Provide the [x, y] coordinate of the cell's center where the given text is located.  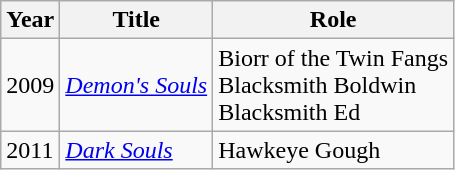
Title [136, 20]
Biorr of the Twin FangsBlacksmith BoldwinBlacksmith Ed [334, 85]
2011 [30, 150]
Year [30, 20]
Dark Souls [136, 150]
2009 [30, 85]
Hawkeye Gough [334, 150]
Demon's Souls [136, 85]
Role [334, 20]
